Find where the given text appears and provide that cell's center as (X, Y) coordinate. 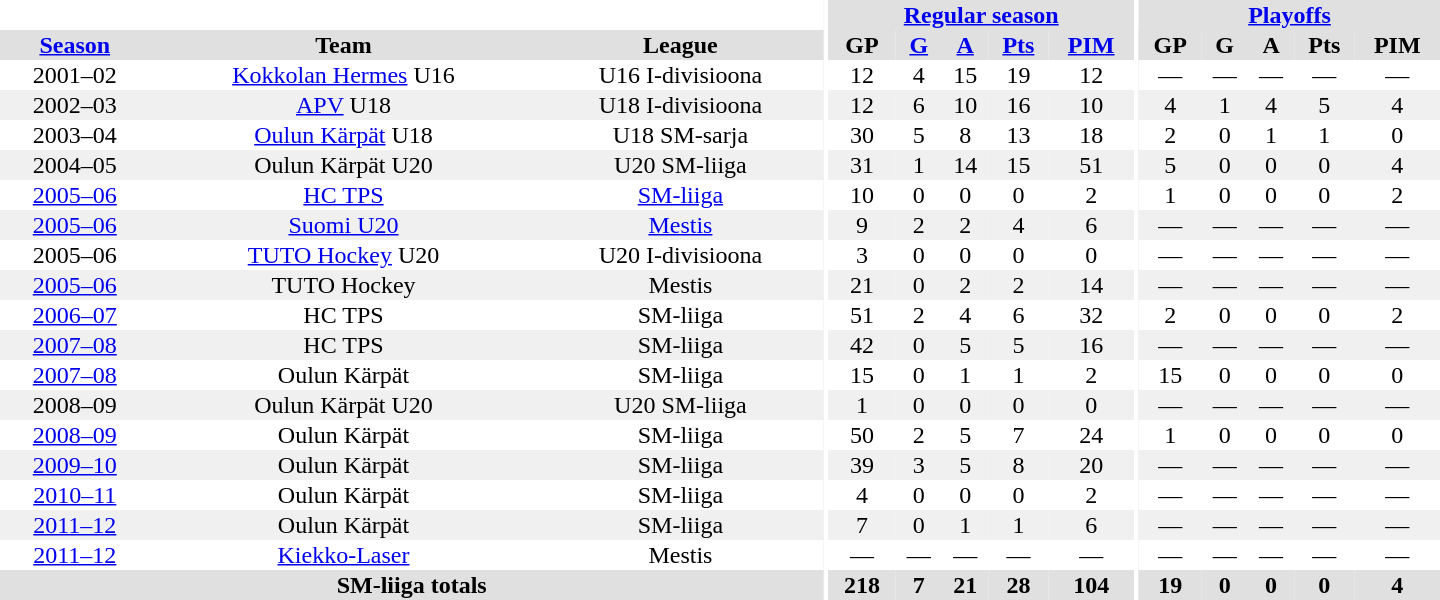
20 (1090, 465)
2006–07 (75, 315)
Kiekko-Laser (344, 555)
104 (1090, 585)
TUTO Hockey (344, 285)
30 (862, 135)
9 (862, 225)
2001–02 (75, 75)
42 (862, 345)
2004–05 (75, 165)
2009–10 (75, 465)
218 (862, 585)
32 (1090, 315)
U18 I-divisioona (680, 105)
31 (862, 165)
SM-liiga totals (412, 585)
39 (862, 465)
2010–11 (75, 495)
18 (1090, 135)
13 (1018, 135)
24 (1090, 435)
U18 SM-sarja (680, 135)
U20 I-divisioona (680, 255)
Regular season (982, 15)
Team (344, 45)
28 (1018, 585)
2002–03 (75, 105)
APV U18 (344, 105)
50 (862, 435)
U16 I-divisioona (680, 75)
Kokkolan Hermes U16 (344, 75)
Playoffs (1290, 15)
Oulun Kärpät U18 (344, 135)
TUTO Hockey U20 (344, 255)
2003–04 (75, 135)
Suomi U20 (344, 225)
League (680, 45)
Season (75, 45)
